Provide the [x, y] coordinate of the cell's center where the given text is located.  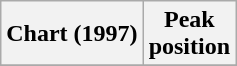
Chart (1997) [72, 34]
Peakposition [189, 34]
